Determine the (x, y) coordinate at the center of the cell enclosing the given text.  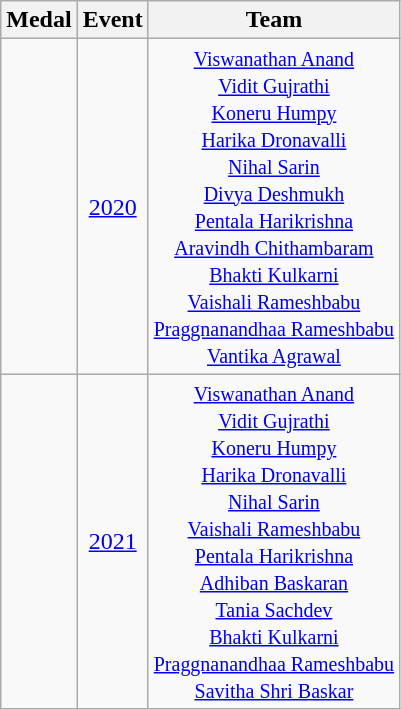
Event (112, 20)
2020 (112, 206)
Medal (39, 20)
Team (274, 20)
2021 (112, 542)
